Detect which cell encompasses the target text, then output its [x, y] center coordinate. 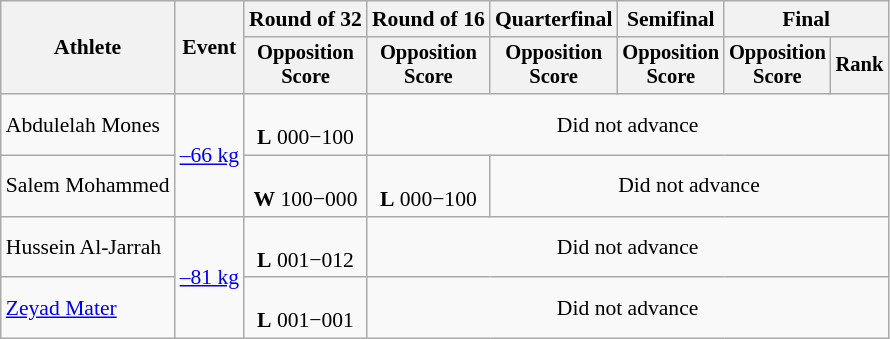
Event [210, 48]
L 001−001 [306, 308]
Athlete [88, 48]
Hussein Al-Jarrah [88, 248]
Salem Mohammed [88, 186]
Round of 16 [428, 19]
–81 kg [210, 278]
Round of 32 [306, 19]
–66 kg [210, 155]
Rank [860, 66]
Abdulelah Mones [88, 124]
W 100−000 [306, 186]
L 001−012 [306, 248]
Zeyad Mater [88, 308]
Semifinal [670, 19]
Quarterfinal [554, 19]
Final [806, 19]
